Pinpoint the cell where the given text exists, returning its [x, y] midpoint coordinate. 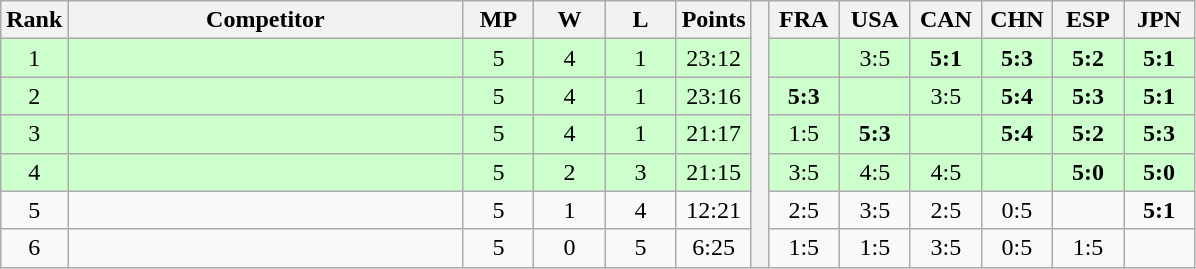
MP [498, 20]
6:25 [714, 248]
Points [714, 20]
12:21 [714, 210]
23:12 [714, 58]
USA [874, 20]
CAN [946, 20]
FRA [804, 20]
ESP [1088, 20]
Competitor [266, 20]
W [570, 20]
Rank [34, 20]
JPN [1160, 20]
CHN [1016, 20]
21:17 [714, 134]
0 [570, 248]
21:15 [714, 172]
L [640, 20]
6 [34, 248]
23:16 [714, 96]
